Extract the [x, y] coordinate from the center of the cell holding the provided text.  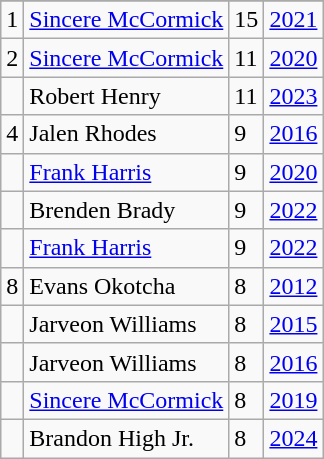
2021 [294, 20]
Robert Henry [126, 96]
15 [246, 20]
2012 [294, 286]
Evans Okotcha [126, 286]
Brenden Brady [126, 210]
2015 [294, 324]
2 [12, 58]
4 [12, 134]
1 [12, 20]
2023 [294, 96]
2024 [294, 438]
Brandon High Jr. [126, 438]
2019 [294, 400]
Jalen Rhodes [126, 134]
